From the cell containing the given text, extract its center point as (X, Y) coordinate. 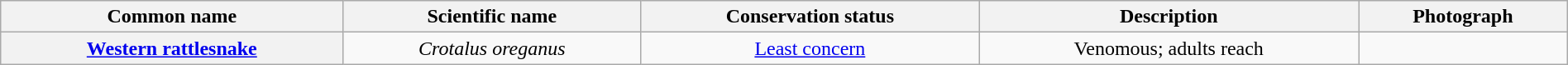
Description (1169, 17)
Conservation status (810, 17)
Venomous; adults reach (1169, 48)
Least concern (810, 48)
Photograph (1464, 17)
Common name (172, 17)
Western rattlesnake (172, 48)
Scientific name (492, 17)
Crotalus oreganus (492, 48)
